From the cell containing the given text, extract its center point as [x, y] coordinate. 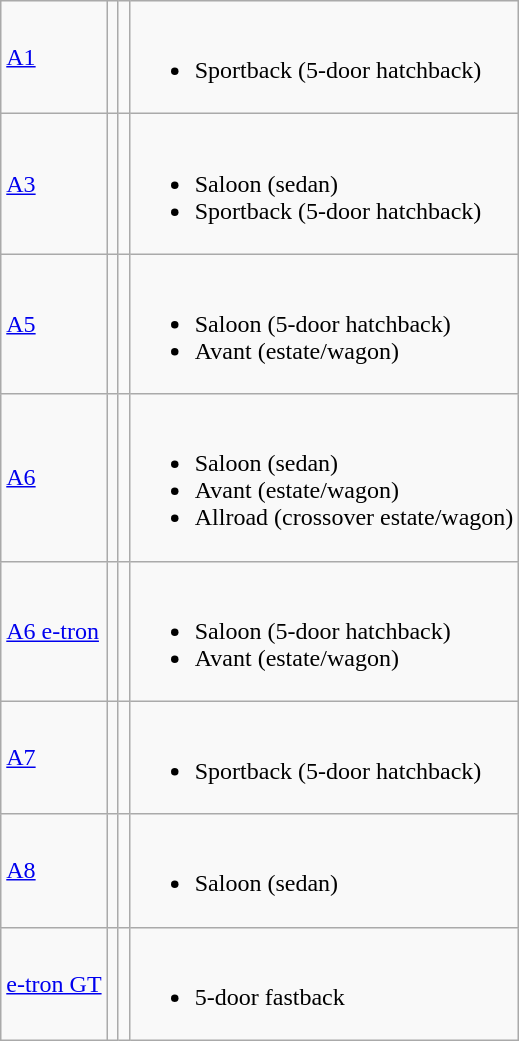
A6 [54, 478]
A1 [54, 58]
A7 [54, 758]
Saloon (sedan)Sportback (5-door hatchback) [324, 184]
A8 [54, 870]
A5 [54, 324]
Saloon (sedan) [324, 870]
A3 [54, 184]
5-door fastback [324, 984]
Saloon (sedan)Avant (estate/wagon)Allroad (crossover estate/wagon) [324, 478]
A6 e-tron [54, 631]
e-tron GT [54, 984]
